Determine the (x, y) coordinate at the center of the cell enclosing the given text.  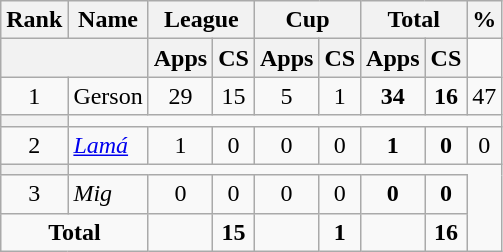
Name (108, 20)
% (484, 20)
Rank (34, 20)
47 (484, 96)
5 (286, 96)
League (201, 20)
34 (393, 96)
Mig (108, 194)
Cup (307, 20)
29 (180, 96)
Lamá (108, 145)
Gerson (108, 96)
3 (34, 194)
2 (34, 145)
